Scan for the cell matching the given text and deliver its [x, y] coordinate at center. 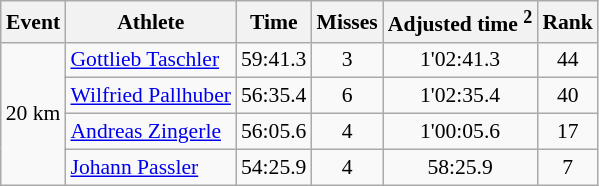
Gottlieb Taschler [150, 60]
Misses [346, 22]
Time [274, 22]
Athlete [150, 22]
Johann Passler [150, 167]
59:41.3 [274, 60]
1'02:41.3 [460, 60]
Andreas Zingerle [150, 132]
6 [346, 96]
1'00:05.6 [460, 132]
40 [568, 96]
58:25.9 [460, 167]
56:35.4 [274, 96]
7 [568, 167]
17 [568, 132]
Event [34, 22]
1'02:35.4 [460, 96]
20 km [34, 113]
56:05.6 [274, 132]
Adjusted time 2 [460, 22]
44 [568, 60]
3 [346, 60]
Wilfried Pallhuber [150, 96]
Rank [568, 22]
54:25.9 [274, 167]
